Identify which cell holds the provided text, then report its [x, y] central coordinate. 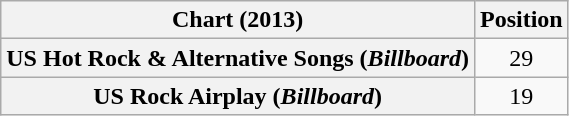
US Rock Airplay (Billboard) [238, 96]
19 [521, 96]
29 [521, 58]
Position [521, 20]
US Hot Rock & Alternative Songs (Billboard) [238, 58]
Chart (2013) [238, 20]
